Capture the cell that displays the provided text and extract its (X, Y) central coordinate. 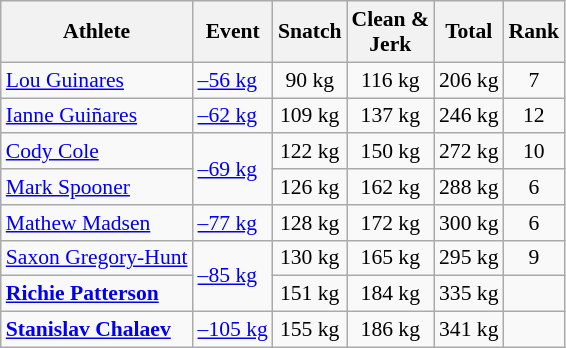
172 kg (390, 223)
–85 kg (233, 276)
10 (534, 152)
162 kg (390, 187)
184 kg (390, 294)
Cody Cole (97, 152)
295 kg (468, 258)
–105 kg (233, 330)
150 kg (390, 152)
Mark Spooner (97, 187)
151 kg (310, 294)
335 kg (468, 294)
Ianne Guiñares (97, 116)
186 kg (390, 330)
137 kg (390, 116)
206 kg (468, 80)
90 kg (310, 80)
Clean &Jerk (390, 32)
Rank (534, 32)
Richie Patterson (97, 294)
341 kg (468, 330)
300 kg (468, 223)
Lou Guinares (97, 80)
288 kg (468, 187)
9 (534, 258)
–56 kg (233, 80)
Total (468, 32)
116 kg (390, 80)
Athlete (97, 32)
128 kg (310, 223)
–69 kg (233, 170)
7 (534, 80)
272 kg (468, 152)
Mathew Madsen (97, 223)
165 kg (390, 258)
Event (233, 32)
Snatch (310, 32)
130 kg (310, 258)
12 (534, 116)
Saxon Gregory-Hunt (97, 258)
155 kg (310, 330)
246 kg (468, 116)
–62 kg (233, 116)
109 kg (310, 116)
–77 kg (233, 223)
Stanislav Chalaev (97, 330)
126 kg (310, 187)
122 kg (310, 152)
